For the text-containing cell, return its midpoint in [x, y] coordinate format. 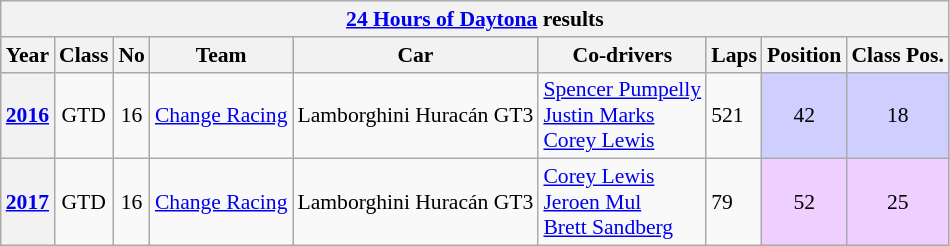
Year [28, 55]
No [132, 55]
79 [734, 202]
42 [804, 116]
521 [734, 116]
Car [415, 55]
Laps [734, 55]
Spencer Pumpelly Justin Marks Corey Lewis [622, 116]
52 [804, 202]
24 Hours of Daytona results [475, 19]
25 [897, 202]
Class Pos. [897, 55]
2016 [28, 116]
Co-drivers [622, 55]
18 [897, 116]
Team [222, 55]
2017 [28, 202]
Class [84, 55]
Position [804, 55]
Corey Lewis Jeroen Mul Brett Sandberg [622, 202]
